Scan for the cell matching the given text and deliver its (x, y) coordinate at center. 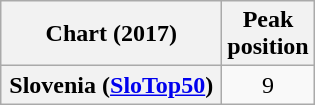
Slovenia (SloTop50) (112, 85)
Peak position (268, 34)
9 (268, 85)
Chart (2017) (112, 34)
